Output the [x, y] coordinate of the center of the cell containing the given text.  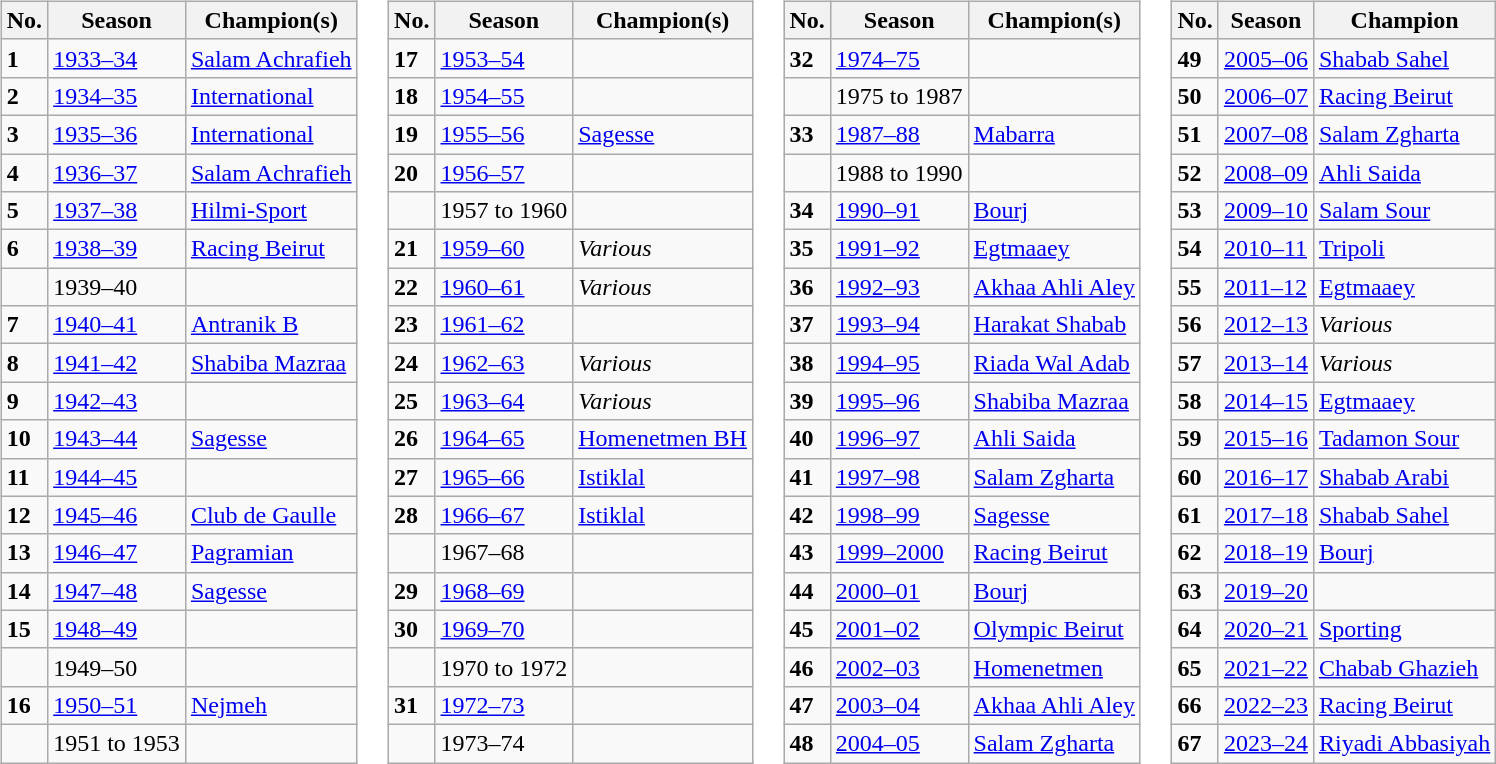
2018–19 [1266, 553]
1939–40 [117, 287]
Club de Gaulle [271, 515]
65 [1195, 667]
Nejmeh [271, 705]
2008–09 [1266, 173]
14 [24, 591]
62 [1195, 553]
2022–23 [1266, 705]
2013–14 [1266, 363]
2015–16 [1266, 439]
1962–63 [504, 363]
46 [807, 667]
56 [1195, 325]
2 [24, 96]
61 [1195, 515]
4 [24, 173]
13 [24, 553]
1942–43 [117, 401]
39 [807, 401]
63 [1195, 591]
1969–70 [504, 629]
1967–68 [504, 553]
36 [807, 287]
2006–07 [1266, 96]
47 [807, 705]
21 [412, 249]
1948–49 [117, 629]
25 [412, 401]
Salam Sour [1404, 211]
1951 to 1953 [117, 743]
32 [807, 58]
1933–34 [117, 58]
1955–56 [504, 134]
1938–39 [117, 249]
2009–10 [1266, 211]
22 [412, 287]
44 [807, 591]
Homenetmen BH [663, 439]
29 [412, 591]
23 [412, 325]
2021–22 [1266, 667]
1968–69 [504, 591]
1940–41 [117, 325]
2004–05 [899, 743]
1975 to 1987 [899, 96]
58 [1195, 401]
10 [24, 439]
2014–15 [1266, 401]
1935–36 [117, 134]
2023–24 [1266, 743]
1966–67 [504, 515]
35 [807, 249]
2001–02 [899, 629]
1965–66 [504, 477]
34 [807, 211]
1973–74 [504, 743]
Champion [1404, 20]
2010–11 [1266, 249]
1947–48 [117, 591]
2011–12 [1266, 287]
1963–64 [504, 401]
49 [1195, 58]
1957 to 1960 [504, 211]
1946–47 [117, 553]
1974–75 [899, 58]
Mabarra [1054, 134]
48 [807, 743]
60 [1195, 477]
1992–93 [899, 287]
43 [807, 553]
1997–98 [899, 477]
1999–2000 [899, 553]
9 [24, 401]
28 [412, 515]
Hilmi-Sport [271, 211]
19 [412, 134]
1944–45 [117, 477]
20 [412, 173]
2005–06 [1266, 58]
Chabab Ghazieh [1404, 667]
38 [807, 363]
1995–96 [899, 401]
64 [1195, 629]
41 [807, 477]
59 [1195, 439]
67 [1195, 743]
2007–08 [1266, 134]
66 [1195, 705]
33 [807, 134]
1956–57 [504, 173]
12 [24, 515]
1960–61 [504, 287]
Pagramian [271, 553]
Shabab Arabi [1404, 477]
2012–13 [1266, 325]
1949–50 [117, 667]
1996–97 [899, 439]
1961–62 [504, 325]
31 [412, 705]
1993–94 [899, 325]
Riyadi Abbasiyah [1404, 743]
1954–55 [504, 96]
1953–54 [504, 58]
2017–18 [1266, 515]
7 [24, 325]
57 [1195, 363]
2002–03 [899, 667]
1990–91 [899, 211]
Riada Wal Adab [1054, 363]
2003–04 [899, 705]
1 [24, 58]
Harakat Shabab [1054, 325]
45 [807, 629]
2020–21 [1266, 629]
53 [1195, 211]
1998–99 [899, 515]
8 [24, 363]
54 [1195, 249]
2019–20 [1266, 591]
1937–38 [117, 211]
30 [412, 629]
18 [412, 96]
50 [1195, 96]
27 [412, 477]
1959–60 [504, 249]
1987–88 [899, 134]
6 [24, 249]
1970 to 1972 [504, 667]
52 [1195, 173]
24 [412, 363]
1941–42 [117, 363]
1994–95 [899, 363]
Antranik B [271, 325]
2000–01 [899, 591]
51 [1195, 134]
37 [807, 325]
42 [807, 515]
Sporting [1404, 629]
11 [24, 477]
1943–44 [117, 439]
3 [24, 134]
26 [412, 439]
1934–35 [117, 96]
Olympic Beirut [1054, 629]
1988 to 1990 [899, 173]
16 [24, 705]
Tadamon Sour [1404, 439]
1936–37 [117, 173]
Homenetmen [1054, 667]
Tripoli [1404, 249]
55 [1195, 287]
1964–65 [504, 439]
1945–46 [117, 515]
5 [24, 211]
2016–17 [1266, 477]
40 [807, 439]
1950–51 [117, 705]
17 [412, 58]
15 [24, 629]
1972–73 [504, 705]
1991–92 [899, 249]
